Return the (x, y) coordinate for the center point of the cell that contains the specified text.  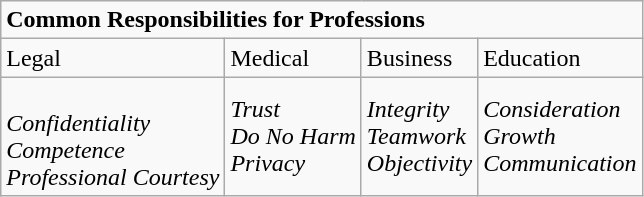
TrustDo No HarmPrivacy (293, 136)
Business (419, 58)
Common Responsibilities for Professions (322, 20)
Legal (113, 58)
ConsiderationGrowthCommunication (560, 136)
IntegrityTeamworkObjectivity (419, 136)
ConfidentialityCompetenceProfessional Courtesy (113, 136)
Medical (293, 58)
Education (560, 58)
